Identify which cell holds the provided text, then report its [x, y] central coordinate. 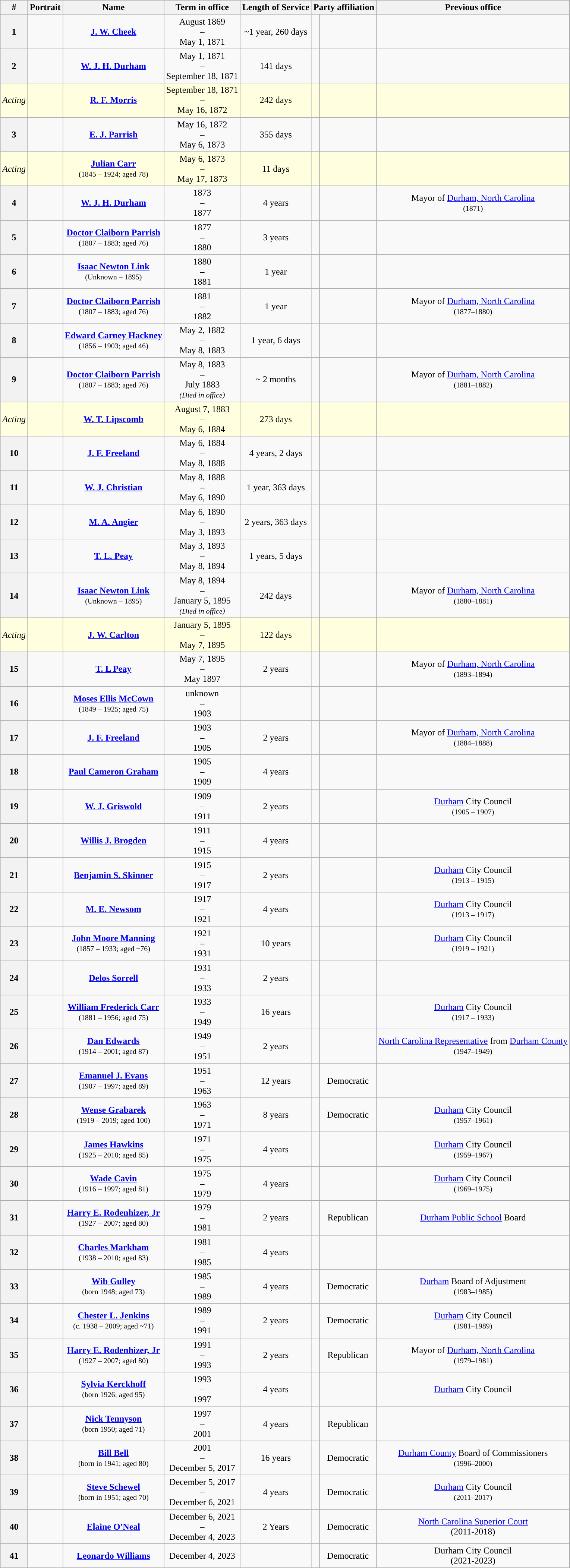
14 [14, 595]
Mayor of Durham, North Carolina(1880–1881) [473, 595]
May 2, 1882–May 8, 1883 [202, 340]
30 [14, 1184]
Party affiliation [344, 7]
James Hawkins(1925 – 2010; aged 85) [113, 1149]
2001–December 5, 2017 [202, 1458]
18 [14, 772]
T. L Peay [113, 669]
John Moore Manning (1857 – 1933; aged ~76) [113, 943]
122 days [276, 635]
Leonardo Williams [113, 1556]
1877–1880 [202, 237]
21 [14, 875]
May 7, 1895–May 1897 [202, 669]
33 [14, 1286]
4 years, 2 days [276, 453]
13 [14, 556]
December 4, 2023 [202, 1556]
8 [14, 340]
May 8, 1888–May 6, 1890 [202, 488]
1 years, 5 days [276, 556]
September 18, 1871–May 16, 1872 [202, 100]
Sylvia Kerckhoff(born 1926; aged 95) [113, 1389]
28 [14, 1115]
6 [14, 272]
1 year, 6 days [276, 340]
R. F. Morris [113, 100]
3 [14, 134]
Wense Grabarek(1919 – 2019; aged 100) [113, 1115]
unknown–1903 [202, 703]
Previous office [473, 7]
1905–1909 [202, 772]
1963–1971 [202, 1115]
1881–1882 [202, 306]
May 8, 1883–July 1883(Died in office) [202, 379]
41 [14, 1556]
40 [14, 1527]
January 5, 1895–May 7, 1895 [202, 635]
8 years [276, 1115]
Edward Carney Hackney (1856 – 1903; aged 46) [113, 340]
Mayor of Durham, North Carolina(1871) [473, 203]
Mayor of Durham, North Carolina(1979–1981) [473, 1355]
Durham City Council (1905 – 1907) [473, 806]
M. A. Angier [113, 522]
Mayor of Durham, North Carolina(1893–1894) [473, 669]
1971–1975 [202, 1149]
~ 2 months [276, 379]
10 [14, 453]
11 [14, 488]
23 [14, 943]
35 [14, 1355]
Bill Bell(born in 1941; aged 80) [113, 1458]
Julian Carr (1845 – 1924; aged 78) [113, 169]
1993–1997 [202, 1389]
Elaine O'Neal [113, 1527]
Durham City Council [473, 1389]
2 [14, 66]
1880–1881 [202, 272]
Steve Schewel(born in 1951; aged 70) [113, 1492]
Length of Service [276, 7]
W. J. Griswold [113, 806]
North Carolina Representative from Durham County (1947–1949) [473, 1046]
Term in office [202, 7]
Name [113, 7]
May 1, 1871–September 18, 1871 [202, 66]
34 [14, 1321]
7 [14, 306]
Mayor of Durham, North Carolina(1877–1880) [473, 306]
1979–1981 [202, 1218]
4 [14, 203]
J. W. Cheek [113, 32]
Portrait [45, 7]
August 1869–May 1, 1871 [202, 32]
Mayor of Durham, North Carolina(1884–1888) [473, 738]
Charles Markham(1938 – 2010; aged 83) [113, 1252]
Nick Tennyson(born 1950; aged 71) [113, 1423]
August 7, 1883–May 6, 1884 [202, 419]
Mayor of Durham, North Carolina(1881–1882) [473, 379]
355 days [276, 134]
1921–1931 [202, 943]
Durham City Council(1981–1989) [473, 1321]
May 3, 1893–May 8, 1894 [202, 556]
Durham Public School Board [473, 1218]
20 [14, 840]
Dan Edwards(1914 – 2001; aged 87) [113, 1046]
37 [14, 1423]
36 [14, 1389]
May 6, 1884–May 8, 1888 [202, 453]
10 years [276, 943]
11 days [276, 169]
J. W. Carlton [113, 635]
1981–1985 [202, 1252]
24 [14, 978]
Willis J. Brogden [113, 840]
Delos Sorrell [113, 978]
# [14, 7]
May 6, 1890–May 3, 1893 [202, 522]
2 years, 363 days [276, 522]
38 [14, 1458]
22 [14, 909]
Durham City Council (1917 – 1933) [473, 1012]
May 8, 1894–January 5, 1895(Died in office) [202, 595]
Paul Cameron Graham [113, 772]
Durham Board of Adjustment(1983–1985) [473, 1286]
~1 year, 260 days [276, 32]
Durham City Council (1913 – 1915) [473, 875]
9 [14, 379]
W. J. Christian [113, 488]
Emanuel J. Evans(1907 – 1997; aged 89) [113, 1081]
32 [14, 1252]
1985–1989 [202, 1286]
27 [14, 1081]
1933–1949 [202, 1012]
29 [14, 1149]
1 [14, 32]
Durham City Council (1919 – 1921) [473, 943]
Durham County Board of Commissioners(1996–2000) [473, 1458]
Durham City Council(2021-2023) [473, 1556]
Durham City Council(2011–2017) [473, 1492]
M. E. Newsom [113, 909]
1917–1921 [202, 909]
1975–1979 [202, 1184]
W. T. Lipscomb [113, 419]
12 [14, 522]
1873–1877 [202, 203]
5 [14, 237]
E. J. Parrish [113, 134]
141 days [276, 66]
19 [14, 806]
1903–1905 [202, 738]
1951–1963 [202, 1081]
17 [14, 738]
1909–1911 [202, 806]
Wib Gulley(born 1948; aged 73) [113, 1286]
1949–1951 [202, 1046]
North Carolina Superior Court(2011-2018) [473, 1527]
26 [14, 1046]
1931–1933 [202, 978]
31 [14, 1218]
1989–1991 [202, 1321]
1991–1993 [202, 1355]
3 years [276, 237]
Moses Ellis McCown(1849 – 1925; aged 75) [113, 703]
39 [14, 1492]
12 years [276, 1081]
273 days [276, 419]
1 year, 363 days [276, 488]
Chester L. Jenkins(c. 1938 – 2009; aged ~71) [113, 1321]
December 5, 2017–December 6, 2021 [202, 1492]
Benjamin S. Skinner [113, 875]
December 6, 2021–December 4, 2023 [202, 1527]
1997–2001 [202, 1423]
25 [14, 1012]
1915–1917 [202, 875]
Durham City Council(1969–1975) [473, 1184]
Durham City Council (1913 – 1917) [473, 909]
Durham City Council (1957–1961) [473, 1115]
May 16, 1872–May 6, 1873 [202, 134]
Wade Cavin(1916 – 1997; aged 81) [113, 1184]
16 [14, 703]
T. L. Peay [113, 556]
1911–1915 [202, 840]
William Frederick Carr(1881 – 1956; aged 75) [113, 1012]
2 Years [276, 1527]
15 [14, 669]
Durham City Council(1959–1967) [473, 1149]
May 6, 1873–May 17, 1873 [202, 169]
